Detect which cell encompasses the target text, then output its [X, Y] center coordinate. 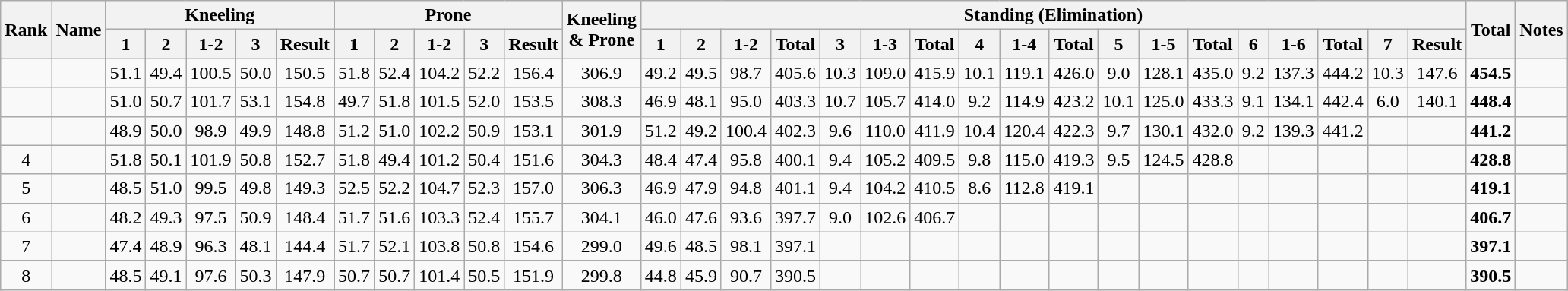
426.0 [1074, 73]
156.4 [533, 73]
153.5 [533, 102]
150.5 [305, 73]
304.1 [602, 217]
90.7 [746, 275]
454.5 [1491, 73]
100.5 [211, 73]
103.8 [439, 246]
109.0 [886, 73]
9.1 [1253, 102]
9.8 [980, 160]
9.7 [1118, 131]
125.0 [1164, 102]
301.9 [602, 131]
49.7 [354, 102]
98.1 [746, 246]
101.9 [211, 160]
99.5 [211, 188]
8.6 [980, 188]
119.1 [1024, 73]
401.1 [795, 188]
52.0 [485, 102]
433.3 [1212, 102]
308.3 [602, 102]
9.5 [1118, 160]
147.6 [1437, 73]
101.5 [439, 102]
49.3 [166, 217]
93.6 [746, 217]
414.0 [934, 102]
154.8 [305, 102]
48.2 [126, 217]
415.9 [934, 73]
128.1 [1164, 73]
Name [79, 30]
49.8 [255, 188]
299.0 [602, 246]
9.6 [840, 131]
52.3 [485, 188]
114.9 [1024, 102]
304.3 [602, 160]
157.0 [533, 188]
148.8 [305, 131]
1-4 [1024, 44]
45.9 [700, 275]
124.5 [1164, 160]
102.2 [439, 131]
422.3 [1074, 131]
115.0 [1024, 160]
51.6 [395, 217]
411.9 [934, 131]
137.3 [1293, 73]
1-6 [1293, 44]
151.9 [533, 275]
Kneeling & Prone [602, 30]
400.1 [795, 160]
148.4 [305, 217]
1-5 [1164, 44]
151.6 [533, 160]
50.5 [485, 275]
147.9 [305, 275]
48.4 [661, 160]
49.1 [166, 275]
49.5 [700, 73]
44.8 [661, 275]
96.3 [211, 246]
50.1 [166, 160]
306.9 [602, 73]
97.5 [211, 217]
8 [26, 275]
1-3 [886, 44]
95.0 [746, 102]
52.1 [395, 246]
Prone [448, 15]
110.0 [886, 131]
97.6 [211, 275]
46.0 [661, 217]
120.4 [1024, 131]
10.4 [980, 131]
Standing (Elimination) [1053, 15]
104.7 [439, 188]
101.7 [211, 102]
397.7 [795, 217]
403.3 [795, 102]
98.9 [211, 131]
49.6 [661, 246]
139.3 [1293, 131]
51.1 [126, 73]
6.0 [1387, 102]
134.1 [1293, 102]
409.5 [934, 160]
Rank [26, 30]
299.8 [602, 275]
50.4 [485, 160]
153.1 [533, 131]
423.2 [1074, 102]
410.5 [934, 188]
101.4 [439, 275]
103.3 [439, 217]
435.0 [1212, 73]
152.7 [305, 160]
10.7 [840, 102]
155.7 [533, 217]
130.1 [1164, 131]
432.0 [1212, 131]
448.4 [1491, 102]
149.3 [305, 188]
95.8 [746, 160]
105.7 [886, 102]
100.4 [746, 131]
140.1 [1437, 102]
53.1 [255, 102]
444.2 [1343, 73]
402.3 [795, 131]
154.6 [533, 246]
52.5 [354, 188]
144.4 [305, 246]
306.3 [602, 188]
105.2 [886, 160]
47.9 [700, 188]
Kneeling [220, 15]
112.8 [1024, 188]
442.4 [1343, 102]
49.9 [255, 131]
419.3 [1074, 160]
Notes [1541, 30]
102.6 [886, 217]
50.3 [255, 275]
98.7 [746, 73]
94.8 [746, 188]
47.6 [700, 217]
101.2 [439, 160]
405.6 [795, 73]
